Determine the (x, y) coordinate at the center of the cell enclosing the given text.  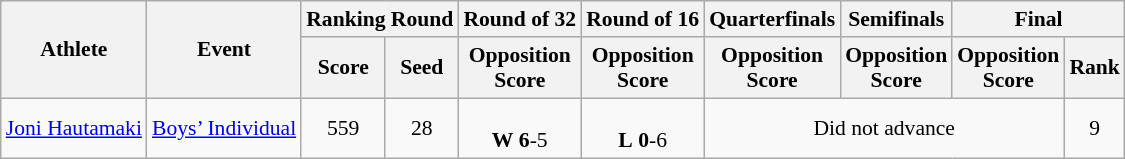
Event (224, 50)
Joni Hautamaki (74, 128)
Final (1038, 19)
Score (343, 68)
Round of 16 (642, 19)
Quarterfinals (772, 19)
Seed (422, 68)
Semifinals (896, 19)
L 0-6 (642, 128)
Round of 32 (520, 19)
Did not advance (884, 128)
W 6-5 (520, 128)
9 (1094, 128)
559 (343, 128)
Boys’ Individual (224, 128)
28 (422, 128)
Ranking Round (380, 19)
Athlete (74, 50)
Rank (1094, 68)
